Search for the cell housing the specified text and yield its [X, Y] center coordinate. 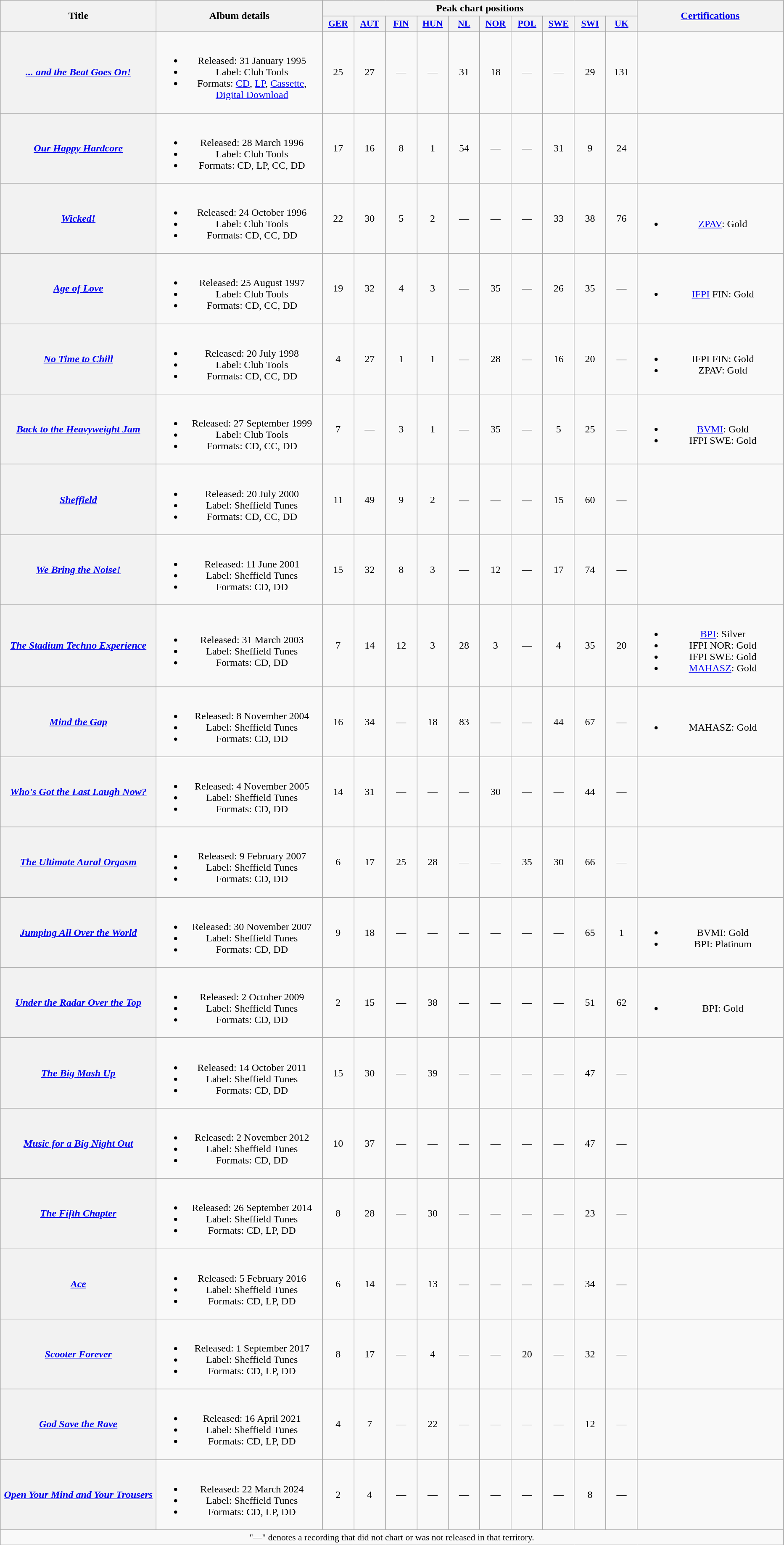
Ace [78, 1284]
Released: 2 November 2012Label: Sheffield TunesFormats: CD, DD [240, 1143]
10 [338, 1143]
"—" denotes a recording that did not chart or was not released in that territory. [392, 1537]
Title [78, 16]
HUN [433, 24]
Released: 25 August 1997Label: Club ToolsFormats: CD, CC, DD [240, 289]
The Big Mash Up [78, 1073]
Released: 8 November 2004Label: Sheffield TunesFormats: CD, DD [240, 722]
MAHASZ: Gold [710, 722]
Our Happy Hardcore [78, 148]
Open Your Mind and Your Trousers [78, 1495]
The Stadium Techno Experience [78, 646]
13 [433, 1284]
39 [433, 1073]
Wicked! [78, 219]
Released: 14 October 2011Label: Sheffield TunesFormats: CD, DD [240, 1073]
BPI: SilverIFPI NOR: GoldIFPI SWE: GoldMAHASZ: Gold [710, 646]
33 [558, 219]
Music for a Big Night Out [78, 1143]
65 [590, 932]
Released: 5 February 2016Label: Sheffield TunesFormats: CD, LP, DD [240, 1284]
76 [621, 219]
66 [590, 862]
37 [370, 1143]
The Fifth Chapter [78, 1213]
Released: 4 November 2005Label: Sheffield TunesFormats: CD, DD [240, 792]
POL [527, 24]
60 [590, 500]
Mind the Gap [78, 722]
Released: 2 October 2009Label: Sheffield TunesFormats: CD, DD [240, 1003]
We Bring the Noise! [78, 570]
AUT [370, 24]
24 [621, 148]
IFPI FIN: Gold [710, 289]
131 [621, 72]
Certifications [710, 16]
BVMI: GoldIFPI SWE: Gold [710, 429]
GER [338, 24]
Album details [240, 16]
74 [590, 570]
NOR [495, 24]
BPI: Gold [710, 1003]
Released: 9 February 2007Label: Sheffield TunesFormats: CD, DD [240, 862]
Released: 11 June 2001Label: Sheffield TunesFormats: CD, DD [240, 570]
Scooter Forever [78, 1354]
UK [621, 24]
... and the Beat Goes On! [78, 72]
No Time to Chill [78, 359]
Who's Got the Last Laugh Now? [78, 792]
God Save the Rave [78, 1424]
Released: 20 July 1998Label: Club ToolsFormats: CD, CC, DD [240, 359]
ZPAV: Gold [710, 219]
Released: 31 January 1995Label: Club ToolsFormats: CD, LP, Cassette, Digital Download [240, 72]
Released: 30 November 2007Label: Sheffield TunesFormats: CD, DD [240, 932]
Released: 31 March 2003Label: Sheffield TunesFormats: CD, DD [240, 646]
83 [464, 722]
Released: 16 April 2021Label: Sheffield TunesFormats: CD, LP, DD [240, 1424]
Released: 27 September 1999Label: Club ToolsFormats: CD, CC, DD [240, 429]
49 [370, 500]
54 [464, 148]
SWE [558, 24]
67 [590, 722]
62 [621, 1003]
Released: 20 July 2000Label: Sheffield TunesFormats: CD, CC, DD [240, 500]
Sheffield [78, 500]
26 [558, 289]
FIN [401, 24]
SWI [590, 24]
Released: 24 October 1996Label: Club ToolsFormats: CD, CC, DD [240, 219]
Peak chart positions [480, 8]
Released: 26 September 2014Label: Sheffield TunesFormats: CD, LP, DD [240, 1213]
51 [590, 1003]
Jumping All Over the World [78, 932]
Age of Love [78, 289]
Under the Radar Over the Top [78, 1003]
11 [338, 500]
Released: 1 September 2017Label: Sheffield TunesFormats: CD, LP, DD [240, 1354]
23 [590, 1213]
The Ultimate Aural Orgasm [78, 862]
29 [590, 72]
NL [464, 24]
Released: 22 March 2024Label: Sheffield TunesFormats: CD, LP, DD [240, 1495]
BVMI: GoldBPI: Platinum [710, 932]
IFPI FIN: GoldZPAV: Gold [710, 359]
19 [338, 289]
Back to the Heavyweight Jam [78, 429]
Released: 28 March 1996Label: Club ToolsFormats: CD, LP, CC, DD [240, 148]
